Output the [x, y] coordinate of the center of the cell containing the given text.  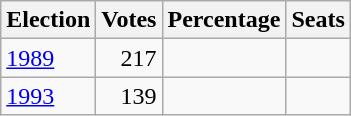
Election [48, 20]
217 [129, 58]
139 [129, 96]
Seats [318, 20]
Percentage [224, 20]
Votes [129, 20]
1989 [48, 58]
1993 [48, 96]
